Determine the [x, y] coordinate at the center of the cell enclosing the given text.  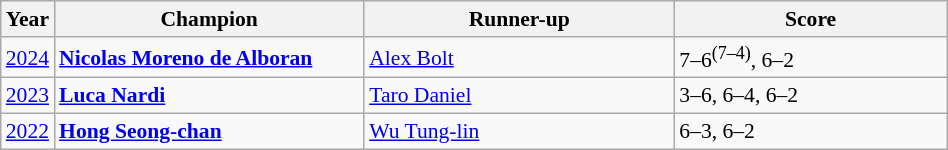
Runner-up [519, 19]
Nicolas Moreno de Alboran [209, 58]
Score [810, 19]
Hong Seong-chan [209, 132]
6–3, 6–2 [810, 132]
Champion [209, 19]
Wu Tung-lin [519, 132]
Alex Bolt [519, 58]
Luca Nardi [209, 96]
Year [28, 19]
7–6(7–4), 6–2 [810, 58]
2023 [28, 96]
Taro Daniel [519, 96]
3–6, 6–4, 6–2 [810, 96]
2022 [28, 132]
2024 [28, 58]
